Extract the [X, Y] coordinate from the center of the cell holding the provided text.  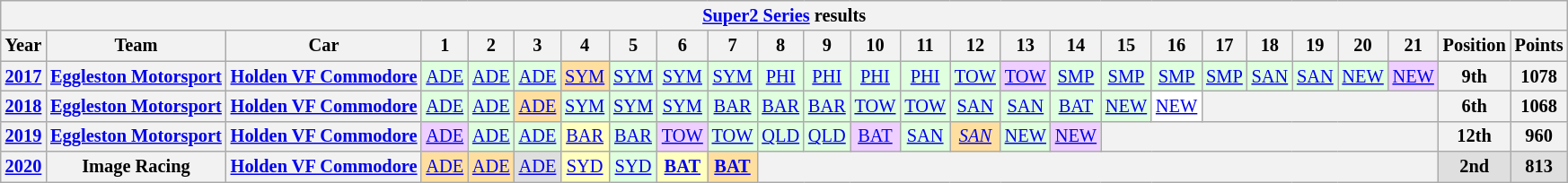
9th [1475, 76]
Car [324, 46]
4 [585, 46]
13 [1026, 46]
1068 [1539, 106]
2020 [23, 167]
2017 [23, 76]
Team [137, 46]
5 [633, 46]
20 [1363, 46]
3 [538, 46]
2019 [23, 136]
17 [1224, 46]
9 [827, 46]
12th [1475, 136]
7 [733, 46]
6th [1475, 106]
2nd [1475, 167]
12 [975, 46]
10 [876, 46]
14 [1076, 46]
19 [1315, 46]
11 [925, 46]
2 [491, 46]
18 [1270, 46]
Points [1539, 46]
21 [1414, 46]
960 [1539, 136]
Position [1475, 46]
16 [1176, 46]
6 [683, 46]
1 [445, 46]
813 [1539, 167]
Year [23, 46]
2018 [23, 106]
8 [780, 46]
Super2 Series results [785, 15]
15 [1126, 46]
1078 [1539, 76]
Image Racing [137, 167]
